Detect which cell encompasses the target text, then output its (x, y) center coordinate. 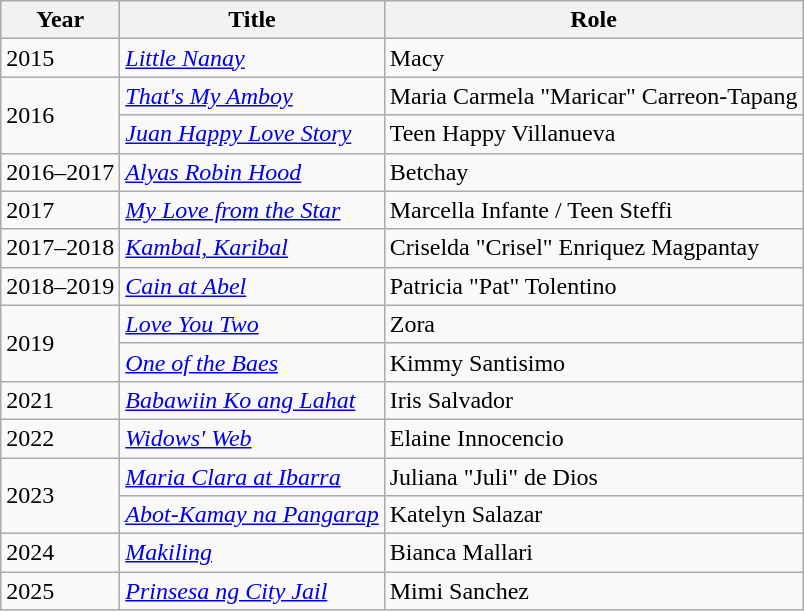
Juan Happy Love Story (252, 134)
Elaine Innocencio (594, 438)
2025 (60, 591)
Iris Salvador (594, 400)
2017–2018 (60, 248)
Mimi Sanchez (594, 591)
Abot-Kamay na Pangarap (252, 515)
Title (252, 20)
Little Nanay (252, 58)
Zora (594, 324)
2016 (60, 115)
2015 (60, 58)
Widows' Web (252, 438)
2019 (60, 343)
2022 (60, 438)
Macy (594, 58)
One of the Baes (252, 362)
Bianca Mallari (594, 553)
Makiling (252, 553)
2023 (60, 496)
Katelyn Salazar (594, 515)
Kimmy Santisimo (594, 362)
Role (594, 20)
Cain at Abel (252, 286)
Marcella Infante / Teen Steffi (594, 210)
Maria Carmela "Maricar" Carreon-Tapang (594, 96)
Love You Two (252, 324)
Year (60, 20)
Patricia "Pat" Tolentino (594, 286)
Babawiin Ko ang Lahat (252, 400)
2018–2019 (60, 286)
Betchay (594, 172)
My Love from the Star (252, 210)
2017 (60, 210)
Juliana "Juli" de Dios (594, 477)
Prinsesa ng City Jail (252, 591)
Maria Clara at Ibarra (252, 477)
2021 (60, 400)
Alyas Robin Hood (252, 172)
Teen Happy Villanueva (594, 134)
That's My Amboy (252, 96)
2016–2017 (60, 172)
Kambal, Karibal (252, 248)
Criselda "Crisel" Enriquez Magpantay (594, 248)
2024 (60, 553)
